From the cell containing the given text, extract its center point as [x, y] coordinate. 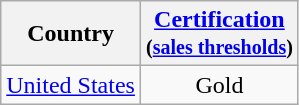
United States [71, 85]
Certification(sales thresholds) [219, 34]
Country [71, 34]
Gold [219, 85]
